Search for the cell housing the specified text and yield its [x, y] center coordinate. 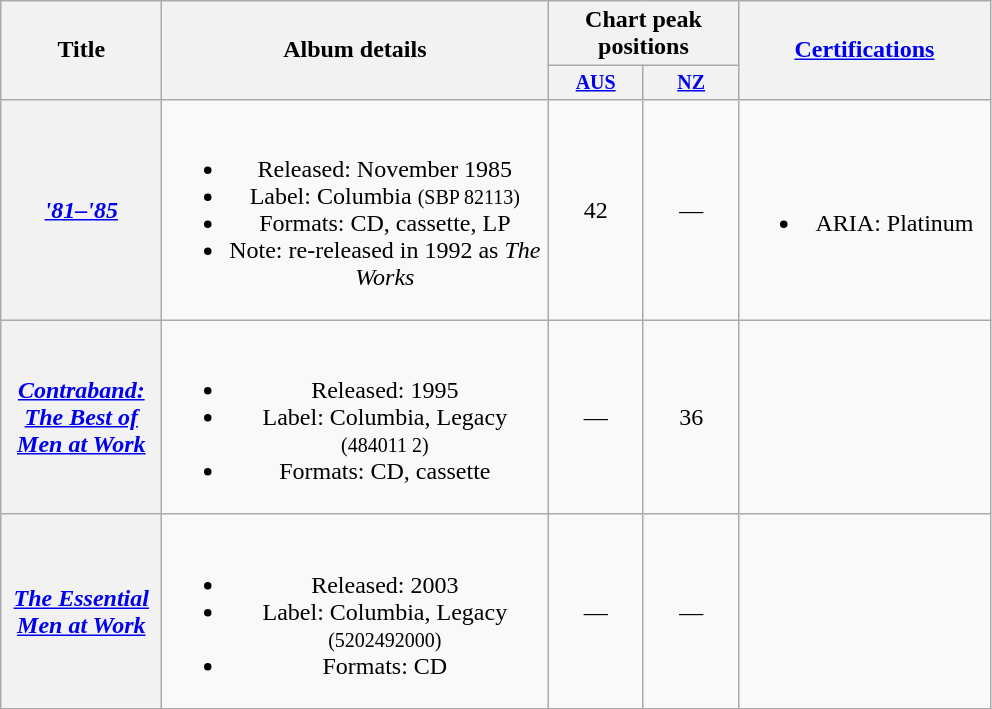
'81–'85 [82, 210]
Album details [355, 50]
Title [82, 50]
Chart peak positions [644, 34]
ARIA: Platinum [864, 210]
Contraband: The Best of Men at Work [82, 417]
Released: November 1985Label: Columbia (SBP 82113)Formats: CD, cassette, LPNote: re-released in 1992 as The Works [355, 210]
Released: 1995Label: Columbia, Legacy (484011 2)Formats: CD, cassette [355, 417]
36 [691, 417]
Released: 2003Label: Columbia, Legacy (5202492000)Formats: CD [355, 611]
The Essential Men at Work [82, 611]
AUS [596, 82]
NZ [691, 82]
Certifications [864, 50]
42 [596, 210]
